Determine the [X, Y] coordinate at the center of the cell enclosing the given text.  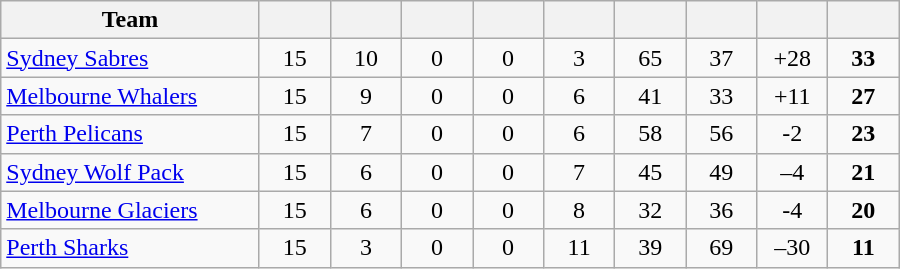
+28 [792, 58]
10 [366, 58]
41 [650, 96]
21 [864, 172]
23 [864, 134]
Sydney Sabres [130, 58]
-2 [792, 134]
Perth Pelicans [130, 134]
Perth Sharks [130, 248]
65 [650, 58]
56 [722, 134]
Team [130, 20]
-4 [792, 210]
–30 [792, 248]
36 [722, 210]
Melbourne Whalers [130, 96]
+11 [792, 96]
Melbourne Glaciers [130, 210]
39 [650, 248]
–4 [792, 172]
9 [366, 96]
32 [650, 210]
27 [864, 96]
8 [580, 210]
20 [864, 210]
45 [650, 172]
37 [722, 58]
Sydney Wolf Pack [130, 172]
69 [722, 248]
58 [650, 134]
49 [722, 172]
